Output the (X, Y) coordinate of the center of the cell containing the given text.  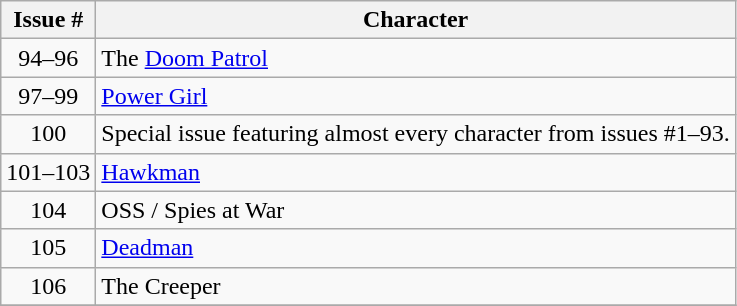
Issue # (48, 20)
The Creeper (416, 286)
104 (48, 210)
Special issue featuring almost every character from issues #1–93. (416, 134)
Power Girl (416, 96)
101–103 (48, 172)
The Doom Patrol (416, 58)
Deadman (416, 248)
100 (48, 134)
106 (48, 286)
105 (48, 248)
Hawkman (416, 172)
97–99 (48, 96)
94–96 (48, 58)
Character (416, 20)
OSS / Spies at War (416, 210)
